Output the (x, y) coordinate of the center of the cell containing the given text.  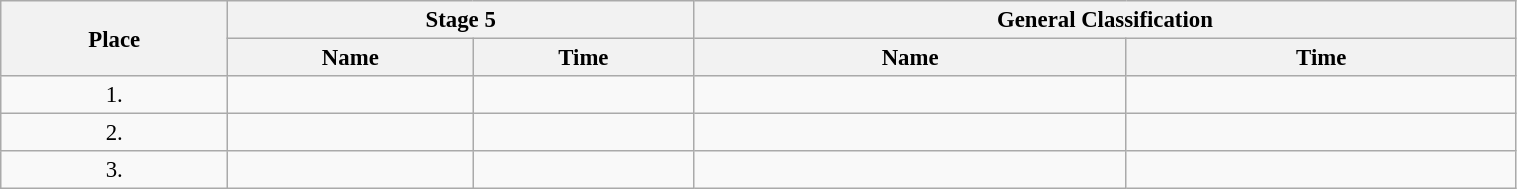
1. (114, 95)
3. (114, 170)
Place (114, 38)
General Classification (1105, 20)
2. (114, 133)
Stage 5 (461, 20)
